From the cell containing the given text, extract its center point as [x, y] coordinate. 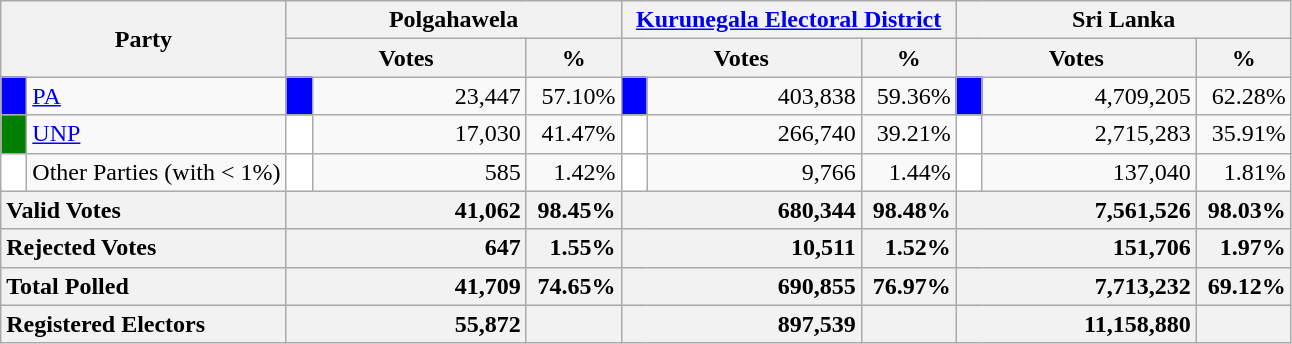
151,706 [1076, 248]
76.97% [908, 286]
897,539 [741, 324]
680,344 [741, 210]
98.45% [574, 210]
1.55% [574, 248]
Sri Lanka [1124, 20]
7,713,232 [1076, 286]
35.91% [1244, 134]
690,855 [741, 286]
585 [419, 172]
647 [406, 248]
10,511 [741, 248]
Rejected Votes [144, 248]
Party [144, 39]
1.42% [574, 172]
98.03% [1244, 210]
137,040 [1089, 172]
57.10% [574, 96]
59.36% [908, 96]
1.97% [1244, 248]
Valid Votes [144, 210]
39.21% [908, 134]
7,561,526 [1076, 210]
4,709,205 [1089, 96]
Other Parties (with < 1%) [156, 172]
2,715,283 [1089, 134]
23,447 [419, 96]
62.28% [1244, 96]
1.81% [1244, 172]
PA [156, 96]
403,838 [754, 96]
74.65% [574, 286]
69.12% [1244, 286]
1.52% [908, 248]
98.48% [908, 210]
266,740 [754, 134]
Kurunegala Electoral District [788, 20]
1.44% [908, 172]
17,030 [419, 134]
UNP [156, 134]
41,062 [406, 210]
55,872 [406, 324]
Registered Electors [144, 324]
41.47% [574, 134]
Polgahawela [454, 20]
41,709 [406, 286]
Total Polled [144, 286]
11,158,880 [1076, 324]
9,766 [754, 172]
